Return the (x, y) coordinate for the center point of the cell that contains the specified text.  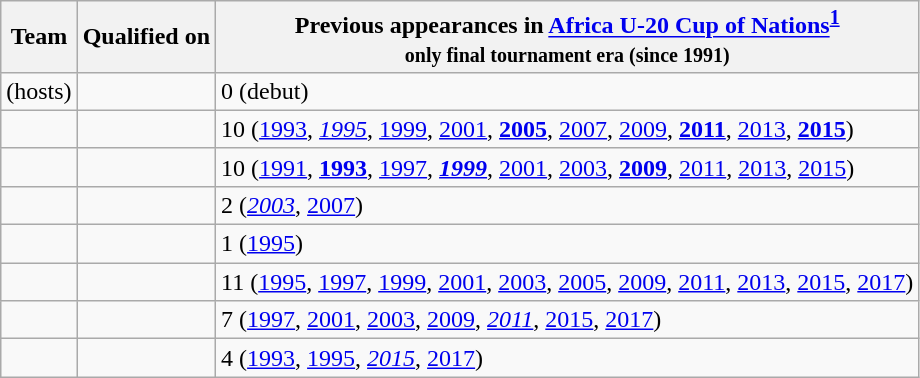
(hosts) (39, 91)
0 (debut) (568, 91)
10 (1993, 1995, 1999, 2001, 2005, 2007, 2009, 2011, 2013, 2015) (568, 129)
7 (1997, 2001, 2003, 2009, 2011, 2015, 2017) (568, 320)
10 (1991, 1993, 1997, 1999, 2001, 2003, 2009, 2011, 2013, 2015) (568, 167)
Qualified on (146, 37)
11 (1995, 1997, 1999, 2001, 2003, 2005, 2009, 2011, 2013, 2015, 2017) (568, 282)
2 (2003, 2007) (568, 205)
Previous appearances in Africa U-20 Cup of Nations1only final tournament era (since 1991) (568, 37)
Team (39, 37)
1 (1995) (568, 244)
4 (1993, 1995, 2015, 2017) (568, 358)
